For the text-containing cell, return its midpoint in [X, Y] coordinate format. 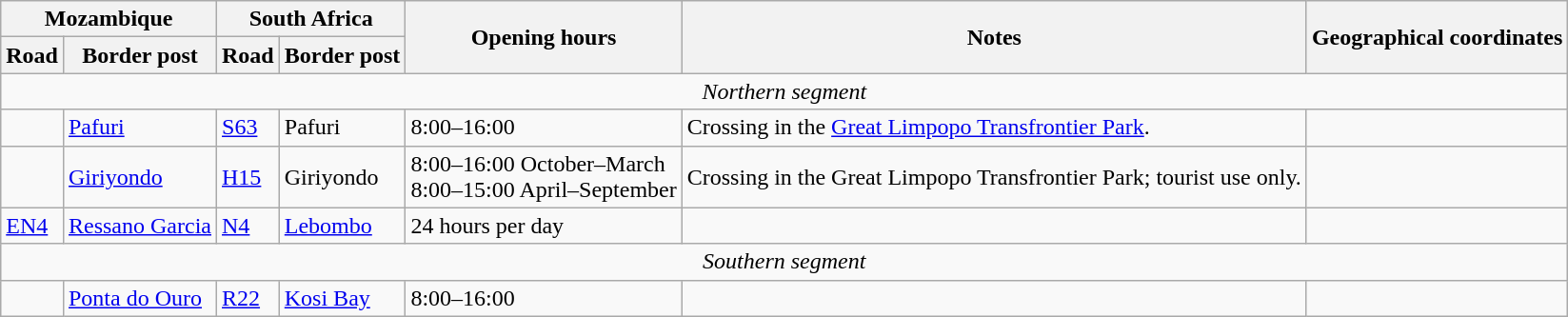
N4 [248, 226]
Crossing in the Great Limpopo Transfrontier Park. [994, 128]
8:00–16:00 October–March8:00–15:00 April–September [544, 177]
H15 [248, 177]
South Africa [311, 19]
Ressano Garcia [139, 226]
Notes [994, 37]
Northern segment [784, 91]
Ponta do Ouro [139, 298]
Mozambique [109, 19]
Lebombo [343, 226]
R22 [248, 298]
Southern segment [784, 262]
Opening hours [544, 37]
Geographical coordinates [1437, 37]
S63 [248, 128]
Kosi Bay [343, 298]
24 hours per day [544, 226]
Crossing in the Great Limpopo Transfrontier Park; tourist use only. [994, 177]
EN4 [32, 226]
